Return (X, Y) of the center of cell containing provided text 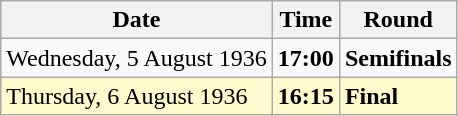
Date (137, 20)
Final (398, 96)
Semifinals (398, 58)
17:00 (306, 58)
Thursday, 6 August 1936 (137, 96)
16:15 (306, 96)
Wednesday, 5 August 1936 (137, 58)
Round (398, 20)
Time (306, 20)
